Determine the [X, Y] coordinate at the center of the cell enclosing the given text.  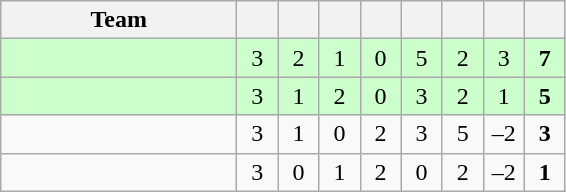
7 [544, 58]
Team [119, 20]
